Return the (x, y) coordinate for the center point of the cell that contains the specified text.  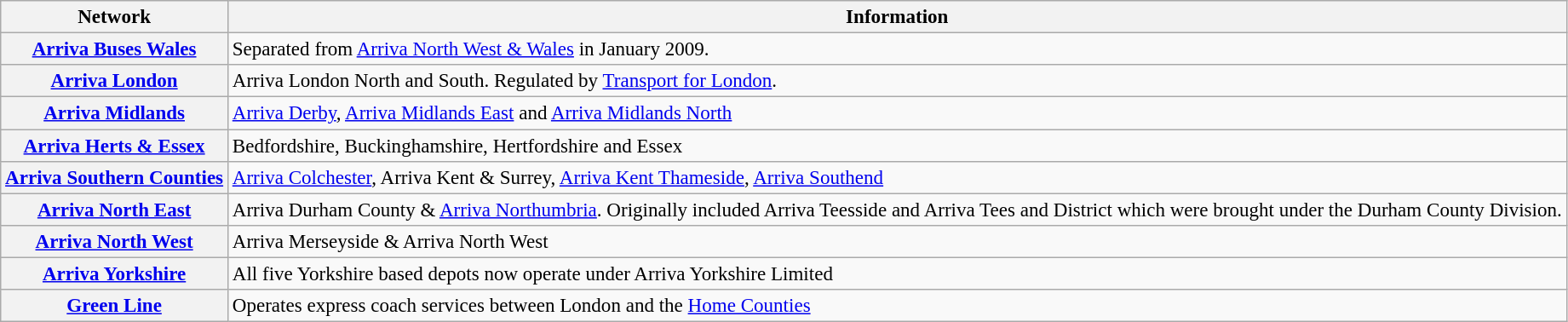
Bedfordshire, Buckinghamshire, Hertfordshire and Essex (897, 146)
Network (114, 17)
Separated from Arriva North West & Wales in January 2009. (897, 49)
Arriva London (114, 81)
Operates express coach services between London and the Home Counties (897, 306)
Arriva Colchester, Arriva Kent & Surrey, Arriva Kent Thameside, Arriva Southend (897, 178)
Green Line (114, 306)
All five Yorkshire based depots now operate under Arriva Yorkshire Limited (897, 274)
Arriva Derby, Arriva Midlands East and Arriva Midlands North (897, 113)
Arriva Buses Wales (114, 49)
Arriva Southern Counties (114, 178)
Arriva North West (114, 242)
Arriva London North and South. Regulated by Transport for London. (897, 81)
Arriva Herts & Essex (114, 146)
Arriva Midlands (114, 113)
Arriva North East (114, 210)
Arriva Yorkshire (114, 274)
Arriva Merseyside & Arriva North West (897, 242)
Information (897, 17)
